Search for the cell housing the specified text and yield its [x, y] center coordinate. 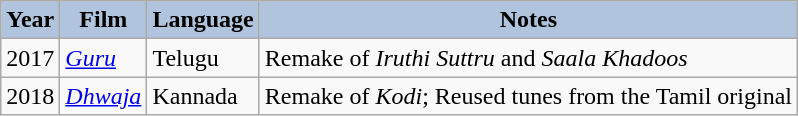
Remake of Kodi; Reused tunes from the Tamil original [528, 96]
Language [203, 20]
Telugu [203, 58]
Film [104, 20]
Remake of Iruthi Suttru and Saala Khadoos [528, 58]
Dhwaja [104, 96]
2017 [30, 58]
2018 [30, 96]
Notes [528, 20]
Guru [104, 58]
Year [30, 20]
Kannada [203, 96]
